Pinpoint the cell where the given text exists, returning its [x, y] midpoint coordinate. 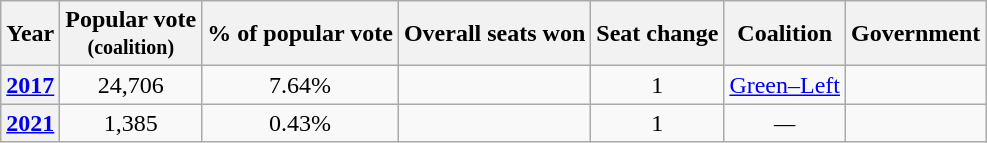
Overall seats won [494, 34]
Green–Left [785, 85]
Popular vote (coalition) [131, 34]
— [785, 123]
2017 [30, 85]
0.43% [300, 123]
Seat change [658, 34]
7.64% [300, 85]
2021 [30, 123]
Year [30, 34]
Coalition [785, 34]
% of popular vote [300, 34]
Government [916, 34]
1,385 [131, 123]
24,706 [131, 85]
